Output the [X, Y] coordinate of the center of the cell containing the given text.  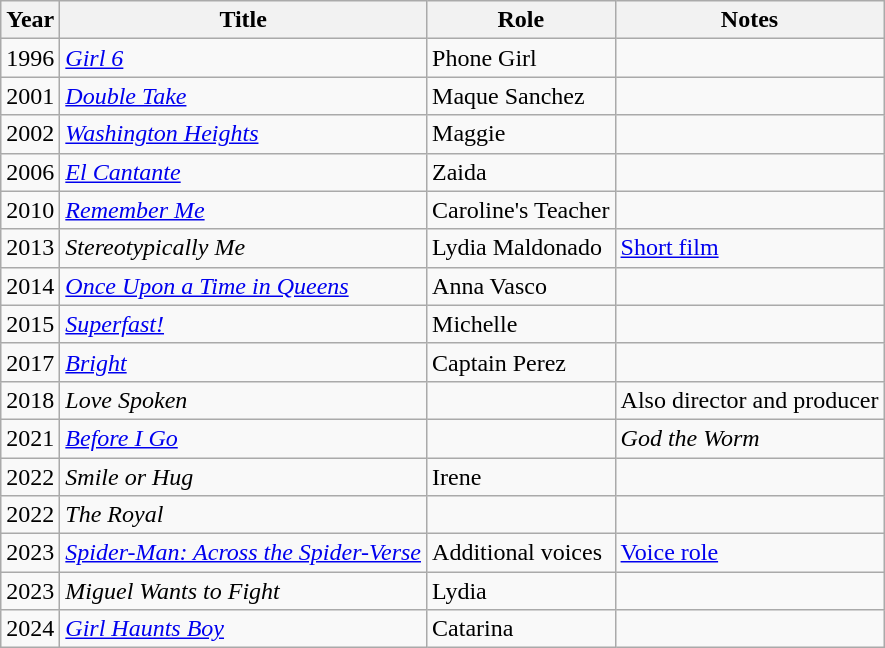
Superfast! [244, 324]
Girl 6 [244, 58]
2018 [30, 400]
2010 [30, 210]
2017 [30, 362]
1996 [30, 58]
Role [522, 20]
2024 [30, 629]
2013 [30, 248]
Also director and producer [750, 400]
2021 [30, 438]
Michelle [522, 324]
Double Take [244, 96]
Irene [522, 477]
2015 [30, 324]
2014 [30, 286]
Title [244, 20]
Additional voices [522, 553]
Captain Perez [522, 362]
The Royal [244, 515]
Spider-Man: Across the Spider-Verse [244, 553]
2002 [30, 134]
Maggie [522, 134]
Notes [750, 20]
Washington Heights [244, 134]
2006 [30, 172]
Stereotypically Me [244, 248]
El Cantante [244, 172]
Bright [244, 362]
Lydia Maldonado [522, 248]
Girl Haunts Boy [244, 629]
Miguel Wants to Fight [244, 591]
Before I Go [244, 438]
Year [30, 20]
God the Worm [750, 438]
Short film [750, 248]
Voice role [750, 553]
Smile or Hug [244, 477]
2001 [30, 96]
Anna Vasco [522, 286]
Remember Me [244, 210]
Love Spoken [244, 400]
Once Upon a Time in Queens [244, 286]
Zaida [522, 172]
Phone Girl [522, 58]
Lydia [522, 591]
Catarina [522, 629]
Maque Sanchez [522, 96]
Caroline's Teacher [522, 210]
